Output the [X, Y] coordinate of the center of the cell containing the given text.  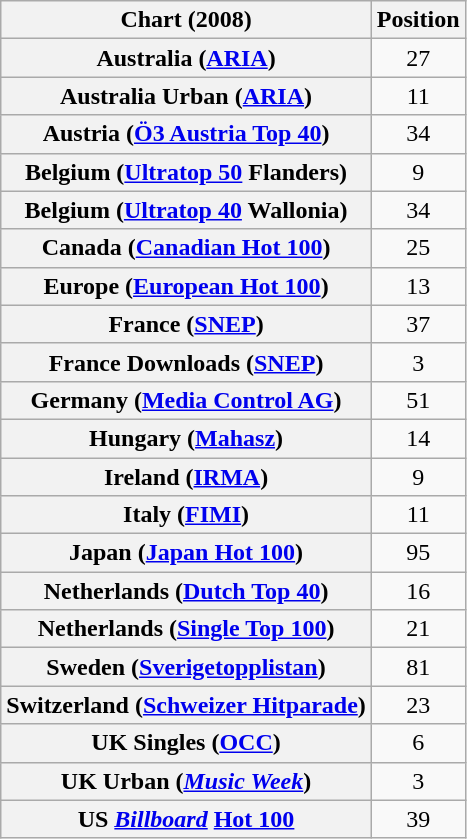
51 [418, 400]
21 [418, 629]
95 [418, 553]
France (SNEP) [186, 324]
23 [418, 705]
Switzerland (Schweizer Hitparade) [186, 705]
Europe (European Hot 100) [186, 286]
Position [418, 20]
Netherlands (Single Top 100) [186, 629]
UK Urban (Music Week) [186, 781]
Netherlands (Dutch Top 40) [186, 591]
27 [418, 58]
Australia (ARIA) [186, 58]
Hungary (Mahasz) [186, 438]
Chart (2008) [186, 20]
Italy (FIMI) [186, 515]
39 [418, 819]
Belgium (Ultratop 40 Wallonia) [186, 210]
Sweden (Sverigetopplistan) [186, 667]
16 [418, 591]
Belgium (Ultratop 50 Flanders) [186, 172]
Canada (Canadian Hot 100) [186, 248]
Ireland (IRMA) [186, 477]
Austria (Ö3 Austria Top 40) [186, 134]
25 [418, 248]
81 [418, 667]
France Downloads (SNEP) [186, 362]
US Billboard Hot 100 [186, 819]
Japan (Japan Hot 100) [186, 553]
14 [418, 438]
13 [418, 286]
UK Singles (OCC) [186, 743]
6 [418, 743]
37 [418, 324]
Germany (Media Control AG) [186, 400]
Australia Urban (ARIA) [186, 96]
